Determine the (X, Y) coordinate at the center of the cell enclosing the given text.  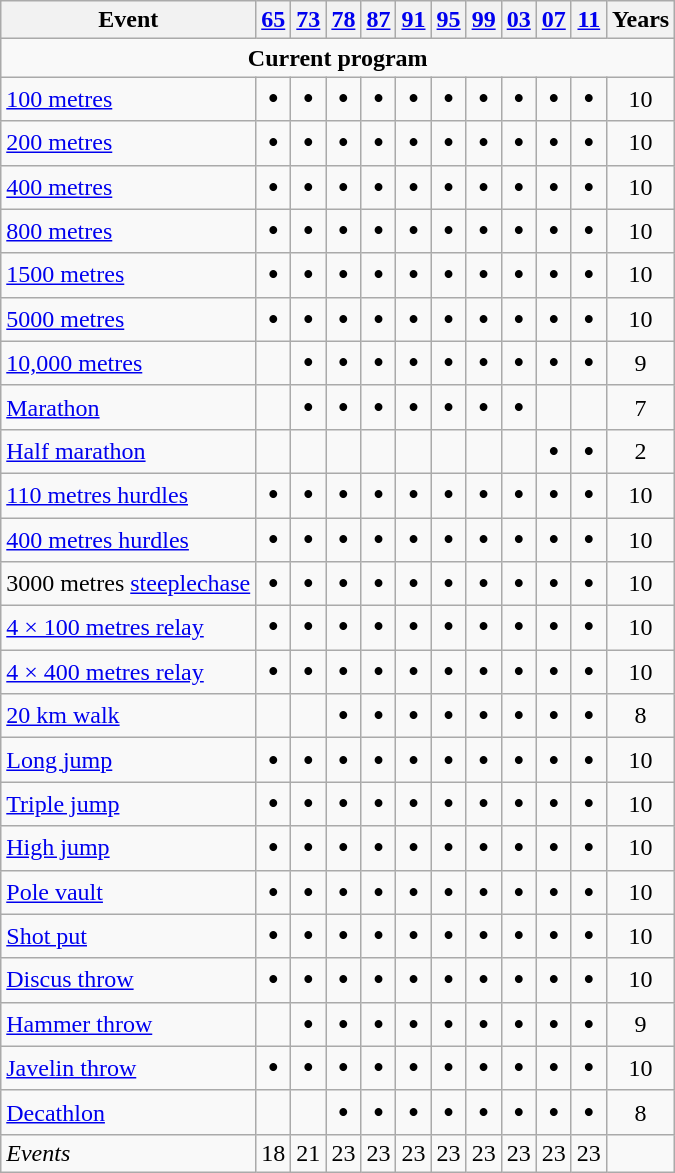
110 metres hurdles (128, 495)
07 (554, 20)
20 km walk (128, 716)
Current program (338, 58)
4 × 400 metres relay (128, 672)
65 (274, 20)
10,000 metres (128, 363)
87 (378, 20)
Half marathon (128, 451)
Event (128, 20)
4 × 100 metres relay (128, 628)
18 (274, 1153)
Long jump (128, 760)
99 (484, 20)
Decathlon (128, 1112)
Triple jump (128, 804)
11 (588, 20)
Marathon (128, 407)
Discus throw (128, 980)
400 metres (128, 187)
800 metres (128, 231)
Shot put (128, 936)
High jump (128, 848)
21 (308, 1153)
Pole vault (128, 892)
Javelin throw (128, 1068)
3000 metres steeplechase (128, 584)
100 metres (128, 99)
7 (640, 407)
73 (308, 20)
5000 metres (128, 319)
91 (414, 20)
2 (640, 451)
Years (640, 20)
78 (344, 20)
95 (448, 20)
400 metres hurdles (128, 540)
1500 metres (128, 275)
Events (128, 1153)
200 metres (128, 143)
03 (518, 20)
Hammer throw (128, 1024)
